Scan for the cell matching the given text and deliver its [X, Y] coordinate at center. 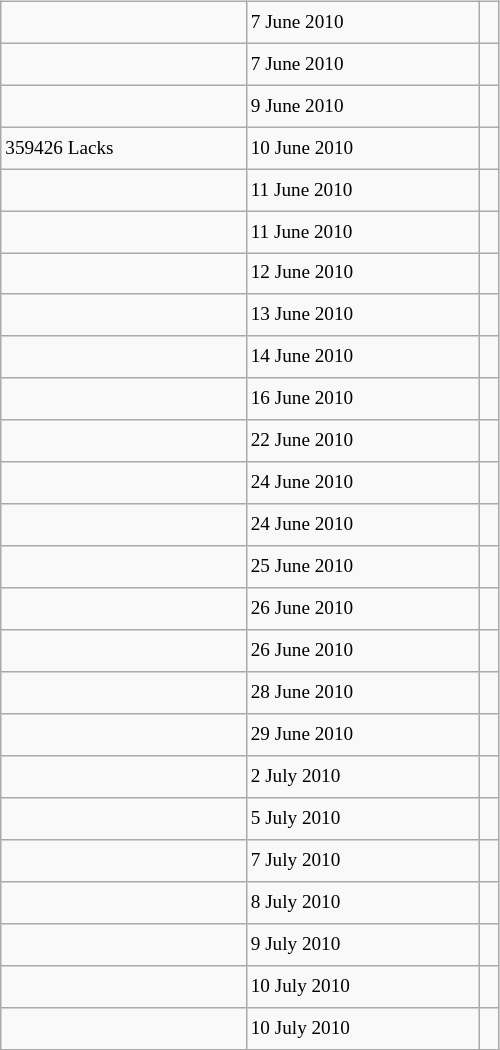
29 June 2010 [362, 735]
9 June 2010 [362, 106]
359426 Lacks [124, 148]
2 July 2010 [362, 777]
8 July 2010 [362, 902]
9 July 2010 [362, 944]
10 June 2010 [362, 148]
16 June 2010 [362, 399]
28 June 2010 [362, 693]
13 June 2010 [362, 315]
22 June 2010 [362, 441]
25 June 2010 [362, 567]
7 July 2010 [362, 861]
12 June 2010 [362, 274]
5 July 2010 [362, 819]
14 June 2010 [362, 357]
